Capture the cell that displays the provided text and extract its (x, y) central coordinate. 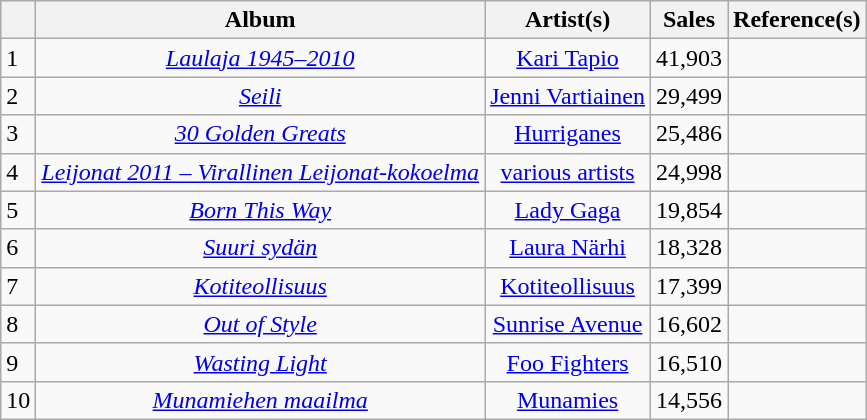
6 (18, 248)
Born This Way (260, 210)
8 (18, 324)
4 (18, 172)
2 (18, 96)
Jenni Vartiainen (568, 96)
Out of Style (260, 324)
17,399 (690, 286)
Munamies (568, 400)
Leijonat 2011 – Virallinen Leijonat-kokoelma (260, 172)
Lady Gaga (568, 210)
25,486 (690, 134)
41,903 (690, 58)
30 Golden Greats (260, 134)
3 (18, 134)
10 (18, 400)
1 (18, 58)
5 (18, 210)
Laura Närhi (568, 248)
9 (18, 362)
16,602 (690, 324)
Suuri sydän (260, 248)
16,510 (690, 362)
Foo Fighters (568, 362)
14,556 (690, 400)
18,328 (690, 248)
Reference(s) (798, 20)
Sales (690, 20)
Munamiehen maailma (260, 400)
Artist(s) (568, 20)
19,854 (690, 210)
various artists (568, 172)
Laulaja 1945–2010 (260, 58)
Album (260, 20)
29,499 (690, 96)
Wasting Light (260, 362)
Sunrise Avenue (568, 324)
Hurriganes (568, 134)
7 (18, 286)
Seili (260, 96)
Kari Tapio (568, 58)
24,998 (690, 172)
